Scan for the cell matching the given text and deliver its [X, Y] coordinate at center. 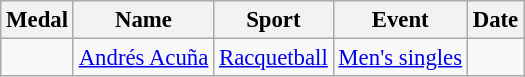
Sport [274, 20]
Racquetball [274, 58]
Medal [38, 20]
Event [400, 20]
Name [143, 20]
Men's singles [400, 58]
Andrés Acuña [143, 58]
Date [495, 20]
